Detect which cell encompasses the target text, then output its [X, Y] center coordinate. 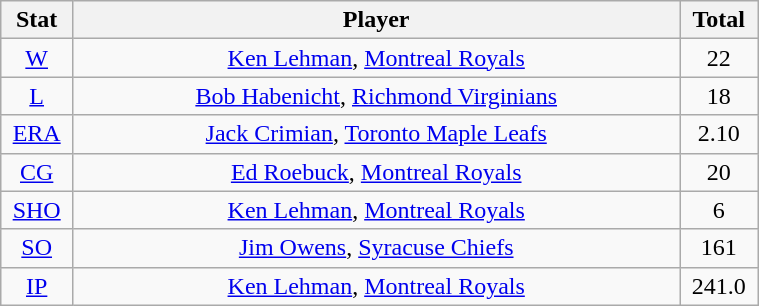
20 [719, 172]
Ed Roebuck, Montreal Royals [376, 172]
6 [719, 210]
SHO [37, 210]
2.10 [719, 134]
L [37, 96]
Stat [37, 20]
241.0 [719, 286]
Player [376, 20]
Total [719, 20]
Bob Habenicht, Richmond Virginians [376, 96]
CG [37, 172]
161 [719, 248]
18 [719, 96]
Jim Owens, Syracuse Chiefs [376, 248]
IP [37, 286]
W [37, 58]
SO [37, 248]
ERA [37, 134]
22 [719, 58]
Jack Crimian, Toronto Maple Leafs [376, 134]
